Locate the cell with the specified text and output its (x, y) center coordinate. 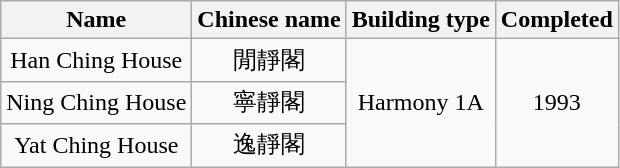
Name (96, 20)
Yat Ching House (96, 146)
Harmony 1A (420, 103)
1993 (556, 103)
寧靜閣 (269, 102)
Building type (420, 20)
Chinese name (269, 20)
逸靜閣 (269, 146)
Han Ching House (96, 60)
閒靜閣 (269, 60)
Completed (556, 20)
Ning Ching House (96, 102)
